Return (X, Y) of the center of cell containing provided text 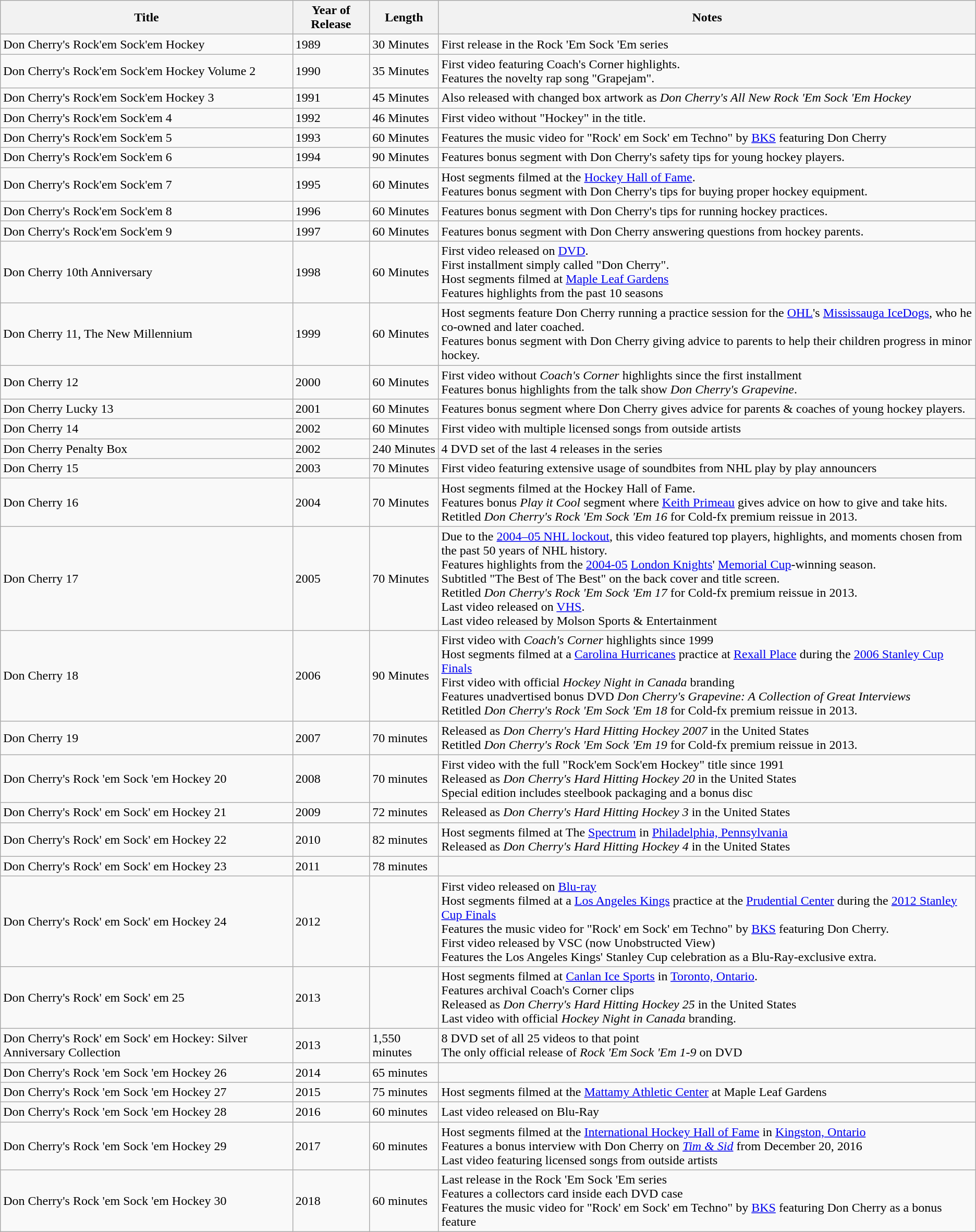
Don Cherry's Rock 'em Sock 'em Hockey 28 (147, 1112)
8 DVD set of all 25 videos to that pointThe only official release of Rock 'Em Sock 'Em 1-9 on DVD (707, 1045)
2016 (331, 1112)
Don Cherry 10th Anniversary (147, 272)
2017 (331, 1146)
1995 (331, 184)
1999 (331, 334)
Don Cherry's Rock' em Sock' em Hockey 24 (147, 921)
Don Cherry's Rock'em Sock'em 7 (147, 184)
Features bonus segment with Don Cherry answering questions from hockey parents. (707, 231)
Host segments filmed at The Spectrum in Philadelphia, PennsylvaniaReleased as Don Cherry's Hard Hitting Hockey 4 in the United States (707, 839)
Released as Don Cherry's Hard Hitting Hockey 3 in the United States (707, 812)
65 minutes (404, 1072)
1998 (331, 272)
1990 (331, 71)
Don Cherry 14 (147, 429)
Year of Release (331, 18)
2004 (331, 502)
Don Cherry's Rock' em Sock' em Hockey: Silver Anniversary Collection (147, 1045)
Host segments filmed at the Mattamy Athletic Center at Maple Leaf Gardens (707, 1092)
Don Cherry's Rock'em Sock'em 8 (147, 211)
1992 (331, 118)
Don Cherry's Rock 'em Sock 'em Hockey 26 (147, 1072)
72 minutes (404, 812)
46 Minutes (404, 118)
Features bonus segment with Don Cherry's tips for running hockey practices. (707, 211)
2007 (331, 738)
Title (147, 18)
2005 (331, 578)
Don Cherry's Rock' em Sock' em Hockey 22 (147, 839)
Don Cherry 16 (147, 502)
Don Cherry's Rock 'em Sock 'em Hockey 20 (147, 779)
First video featuring extensive usage of soundbites from NHL play by play announcers (707, 469)
Don Cherry 18 (147, 675)
Notes (707, 18)
2008 (331, 779)
2001 (331, 409)
Don Cherry's Rock' em Sock' em Hockey 21 (147, 812)
2014 (331, 1072)
2015 (331, 1092)
Don Cherry's Rock' em Sock' em Hockey 23 (147, 866)
Also released with changed box artwork as Don Cherry's All New Rock 'Em Sock 'Em Hockey (707, 98)
Host segments filmed at the Hockey Hall of Fame.Features bonus segment with Don Cherry's tips for buying proper hockey equipment. (707, 184)
Don Cherry Penalty Box (147, 449)
Don Cherry's Rock'em Sock'em 6 (147, 157)
Don Cherry's Rock 'em Sock 'em Hockey 27 (147, 1092)
Don Cherry's Rock'em Sock'em 9 (147, 231)
Don Cherry's Rock'em Sock'em Hockey (147, 44)
82 minutes (404, 839)
Don Cherry's Rock'em Sock'em 4 (147, 118)
Don Cherry 12 (147, 381)
Released as Don Cherry's Hard Hitting Hockey 2007 in the United StatesRetitled Don Cherry's Rock 'Em Sock 'Em 19 for Cold-fx premium reissue in 2013. (707, 738)
1,550 minutes (404, 1045)
Features bonus segment where Don Cherry gives advice for parents & coaches of young hockey players. (707, 409)
Don Cherry's Rock 'em Sock 'em Hockey 30 (147, 1201)
Features bonus segment with Don Cherry's safety tips for young hockey players. (707, 157)
Length (404, 18)
First video without Coach's Corner highlights since the first installmentFeatures bonus highlights from the talk show Don Cherry's Grapevine. (707, 381)
First video without "Hockey" in the title. (707, 118)
2018 (331, 1201)
Don Cherry's Rock'em Sock'em Hockey Volume 2 (147, 71)
2003 (331, 469)
Don Cherry Lucky 13 (147, 409)
2012 (331, 921)
75 minutes (404, 1092)
2010 (331, 839)
Don Cherry 19 (147, 738)
Don Cherry 17 (147, 578)
Don Cherry 15 (147, 469)
78 minutes (404, 866)
2011 (331, 866)
Last video released on Blu-Ray (707, 1112)
1991 (331, 98)
2009 (331, 812)
35 Minutes (404, 71)
2000 (331, 381)
1989 (331, 44)
1993 (331, 138)
1997 (331, 231)
Features the music video for "Rock' em Sock' em Techno" by BKS featuring Don Cherry (707, 138)
Don Cherry's Rock' em Sock' em 25 (147, 997)
4 DVD set of the last 4 releases in the series (707, 449)
240 Minutes (404, 449)
45 Minutes (404, 98)
First release in the Rock 'Em Sock 'Em series (707, 44)
First video featuring Coach's Corner highlights.Features the novelty rap song "Grapejam". (707, 71)
2006 (331, 675)
Don Cherry's Rock'em Sock'em 5 (147, 138)
1996 (331, 211)
30 Minutes (404, 44)
Don Cherry 11, The New Millennium (147, 334)
First video with multiple licensed songs from outside artists (707, 429)
Don Cherry's Rock'em Sock'em Hockey 3 (147, 98)
1994 (331, 157)
Don Cherry's Rock 'em Sock 'em Hockey 29 (147, 1146)
